Scan for the cell matching the given text and deliver its (X, Y) coordinate at center. 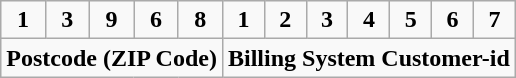
9 (111, 20)
Billing System Customer-id (368, 58)
Postcode (ZIP Code) (112, 58)
4 (369, 20)
8 (200, 20)
5 (411, 20)
2 (285, 20)
7 (494, 20)
